Scan for the cell matching the given text and deliver its [X, Y] coordinate at center. 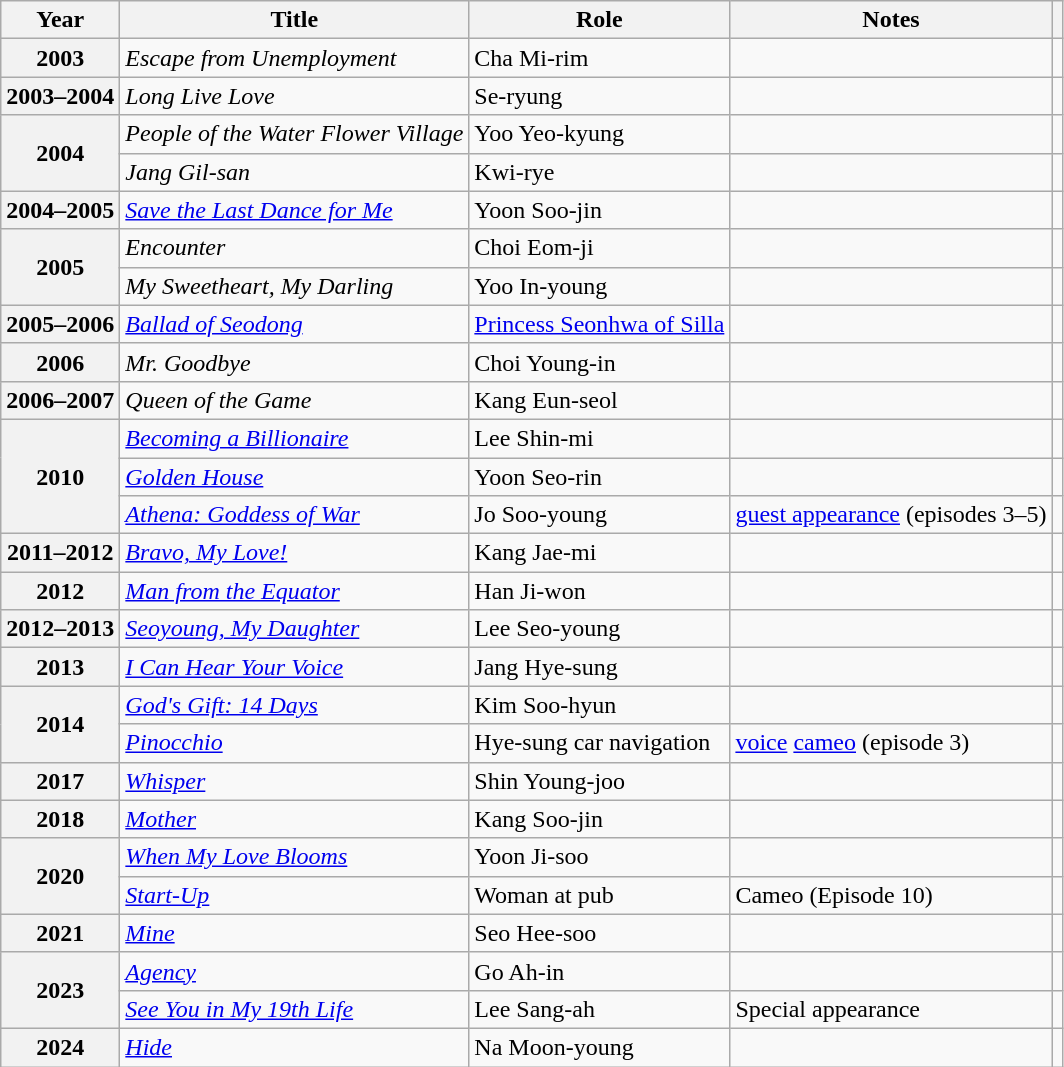
Mine [294, 933]
See You in My 19th Life [294, 1009]
Ballad of Seodong [294, 324]
Woman at pub [600, 895]
God's Gift: 14 Days [294, 705]
Choi Young-in [600, 362]
Cameo (Episode 10) [891, 895]
Man from the Equator [294, 591]
Kang Jae-mi [600, 553]
People of the Water Flower Village [294, 134]
Lee Sang-ah [600, 1009]
Kim Soo-hyun [600, 705]
Seo Hee-soo [600, 933]
Kang Eun-seol [600, 400]
Jang Hye-sung [600, 667]
Yoo In-young [600, 286]
Cha Mi-rim [600, 58]
2014 [60, 724]
Save the Last Dance for Me [294, 210]
Lee Shin-mi [600, 438]
2005–2006 [60, 324]
Kang Soo-jin [600, 819]
Yoon Ji-soo [600, 857]
2006 [60, 362]
2024 [60, 1047]
2010 [60, 476]
Pinocchio [294, 743]
Jang Gil-san [294, 172]
2006–2007 [60, 400]
Long Live Love [294, 96]
2013 [60, 667]
Queen of the Game [294, 400]
Agency [294, 971]
Hide [294, 1047]
Role [600, 20]
Na Moon-young [600, 1047]
Choi Eom-ji [600, 248]
2020 [60, 876]
Go Ah-in [600, 971]
Encounter [294, 248]
Kwi-rye [600, 172]
2012–2013 [60, 629]
Yoon Seo-rin [600, 477]
My Sweetheart, My Darling [294, 286]
Jo Soo-young [600, 515]
Athena: Goddess of War [294, 515]
Se-ryung [600, 96]
2012 [60, 591]
2023 [60, 990]
Bravo, My Love! [294, 553]
Escape from Unemployment [294, 58]
2017 [60, 781]
2003–2004 [60, 96]
Yoo Yeo-kyung [600, 134]
Yoon Soo-jin [600, 210]
2004 [60, 153]
Mother [294, 819]
I Can Hear Your Voice [294, 667]
2018 [60, 819]
When My Love Blooms [294, 857]
voice cameo (episode 3) [891, 743]
2005 [60, 267]
Mr. Goodbye [294, 362]
Start-Up [294, 895]
Title [294, 20]
Year [60, 20]
Lee Seo-young [600, 629]
Becoming a Billionaire [294, 438]
guest appearance (episodes 3–5) [891, 515]
Special appearance [891, 1009]
Seoyoung, My Daughter [294, 629]
2003 [60, 58]
Han Ji-won [600, 591]
Shin Young-joo [600, 781]
Hye-sung car navigation [600, 743]
2011–2012 [60, 553]
Notes [891, 20]
2021 [60, 933]
2004–2005 [60, 210]
Whisper [294, 781]
Princess Seonhwa of Silla [600, 324]
Golden House [294, 477]
